Return the [x, y] coordinate for the center point of the cell that contains the specified text.  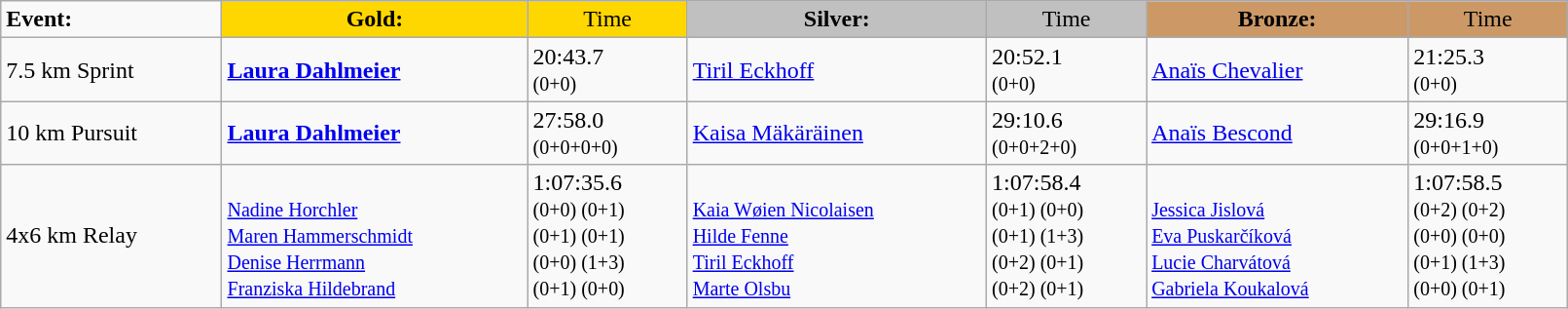
20:43.7(0+0) [607, 70]
4x6 km Relay [111, 236]
20:52.1(0+0) [1067, 70]
21:25.3(0+0) [1488, 70]
1:07:58.5(0+2) (0+2)(0+0) (0+0)(0+1) (1+3)(0+0) (0+1) [1488, 236]
Jessica JislováEva PuskarčíkováLucie CharvátováGabriela Koukalová [1277, 236]
Event: [111, 19]
1:07:35.6(0+0) (0+1)(0+1) (0+1)(0+0) (1+3)(0+1) (0+0) [607, 236]
Nadine HorchlerMaren HammerschmidtDenise HerrmannFranziska Hildebrand [375, 236]
27:58.0(0+0+0+0) [607, 133]
29:16.9(0+0+1+0) [1488, 133]
7.5 km Sprint [111, 70]
Gold: [375, 19]
1:07:58.4(0+1) (0+0)(0+1) (1+3)(0+2) (0+1)(0+2) (0+1) [1067, 236]
Kaisa Mäkäräinen [837, 133]
Tiril Eckhoff [837, 70]
Bronze: [1277, 19]
Kaia Wøien NicolaisenHilde FenneTiril EckhoffMarte Olsbu [837, 236]
Anaïs Chevalier [1277, 70]
10 km Pursuit [111, 133]
Silver: [837, 19]
29:10.6(0+0+2+0) [1067, 133]
Anaïs Bescond [1277, 133]
